Search for the cell housing the specified text and yield its [x, y] center coordinate. 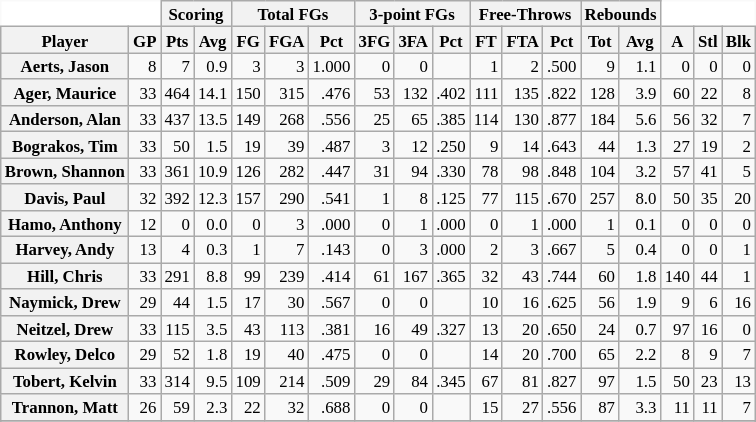
.643 [562, 145]
1.3 [640, 145]
315 [287, 93]
.848 [562, 171]
Aerts, Jason [65, 66]
Total FGs [292, 14]
.667 [562, 250]
15 [486, 407]
.487 [331, 145]
150 [248, 93]
109 [248, 381]
114 [486, 119]
30 [287, 302]
135 [522, 93]
14.1 [213, 93]
Tot [600, 40]
.476 [331, 93]
Naymick, Drew [65, 302]
239 [287, 276]
FT [486, 40]
132 [413, 93]
3FA [413, 40]
2.2 [640, 355]
Brown, Shannon [65, 171]
113 [287, 328]
.125 [451, 197]
GP [145, 40]
.385 [451, 119]
6 [708, 302]
Hill, Chris [65, 276]
.744 [562, 276]
.475 [331, 355]
290 [287, 197]
67 [486, 381]
.822 [562, 93]
Stl [708, 40]
.402 [451, 93]
Pts [176, 40]
Player [65, 40]
24 [600, 328]
0.9 [213, 66]
282 [287, 171]
149 [248, 119]
0.4 [640, 250]
.381 [331, 328]
40 [287, 355]
35 [708, 197]
Tobert, Kelvin [65, 381]
78 [486, 171]
Rowley, Delco [65, 355]
25 [374, 119]
Free-Throws [526, 14]
.500 [562, 66]
Hamo, Anthony [65, 224]
3.2 [640, 171]
84 [413, 381]
23 [708, 381]
.250 [451, 145]
314 [176, 381]
Bograkos, Tim [65, 145]
10 [486, 302]
257 [600, 197]
.650 [562, 328]
3FG [374, 40]
41 [708, 171]
0.0 [213, 224]
31 [374, 171]
4 [176, 250]
.877 [562, 119]
Davis, Paul [65, 197]
81 [522, 381]
1.1 [640, 66]
.414 [331, 276]
.330 [451, 171]
.670 [562, 197]
57 [678, 171]
FG [248, 40]
.327 [451, 328]
Neitzel, Drew [65, 328]
8.0 [640, 197]
FTA [522, 40]
.688 [331, 407]
2.3 [213, 407]
Blk [738, 40]
59 [176, 407]
.567 [331, 302]
17 [248, 302]
.700 [562, 355]
3-point FGs [412, 14]
10.9 [213, 171]
3.3 [640, 407]
98 [522, 171]
13.5 [213, 119]
157 [248, 197]
126 [248, 171]
.365 [451, 276]
87 [600, 407]
Harvey, Andy [65, 250]
.447 [331, 171]
.345 [451, 381]
0.3 [213, 250]
0.1 [640, 224]
140 [678, 276]
.827 [562, 381]
268 [287, 119]
104 [600, 171]
214 [287, 381]
A [678, 40]
3.9 [640, 93]
94 [413, 171]
77 [486, 197]
53 [374, 93]
464 [176, 93]
52 [176, 355]
1.000 [331, 66]
Scoring [196, 14]
26 [145, 407]
Trannon, Matt [65, 407]
61 [374, 276]
FGA [287, 40]
291 [176, 276]
.509 [331, 381]
.143 [331, 250]
3.5 [213, 328]
130 [522, 119]
9.5 [213, 381]
99 [248, 276]
.625 [562, 302]
1.9 [640, 302]
361 [176, 171]
184 [600, 119]
392 [176, 197]
Anderson, Alan [65, 119]
49 [413, 328]
12.3 [213, 197]
8.8 [213, 276]
Ager, Maurice [65, 93]
111 [486, 93]
437 [176, 119]
.541 [331, 197]
Rebounds [620, 14]
5.6 [640, 119]
39 [287, 145]
128 [600, 93]
167 [413, 276]
0.7 [640, 328]
